From the cell containing the given text, extract its center point as (x, y) coordinate. 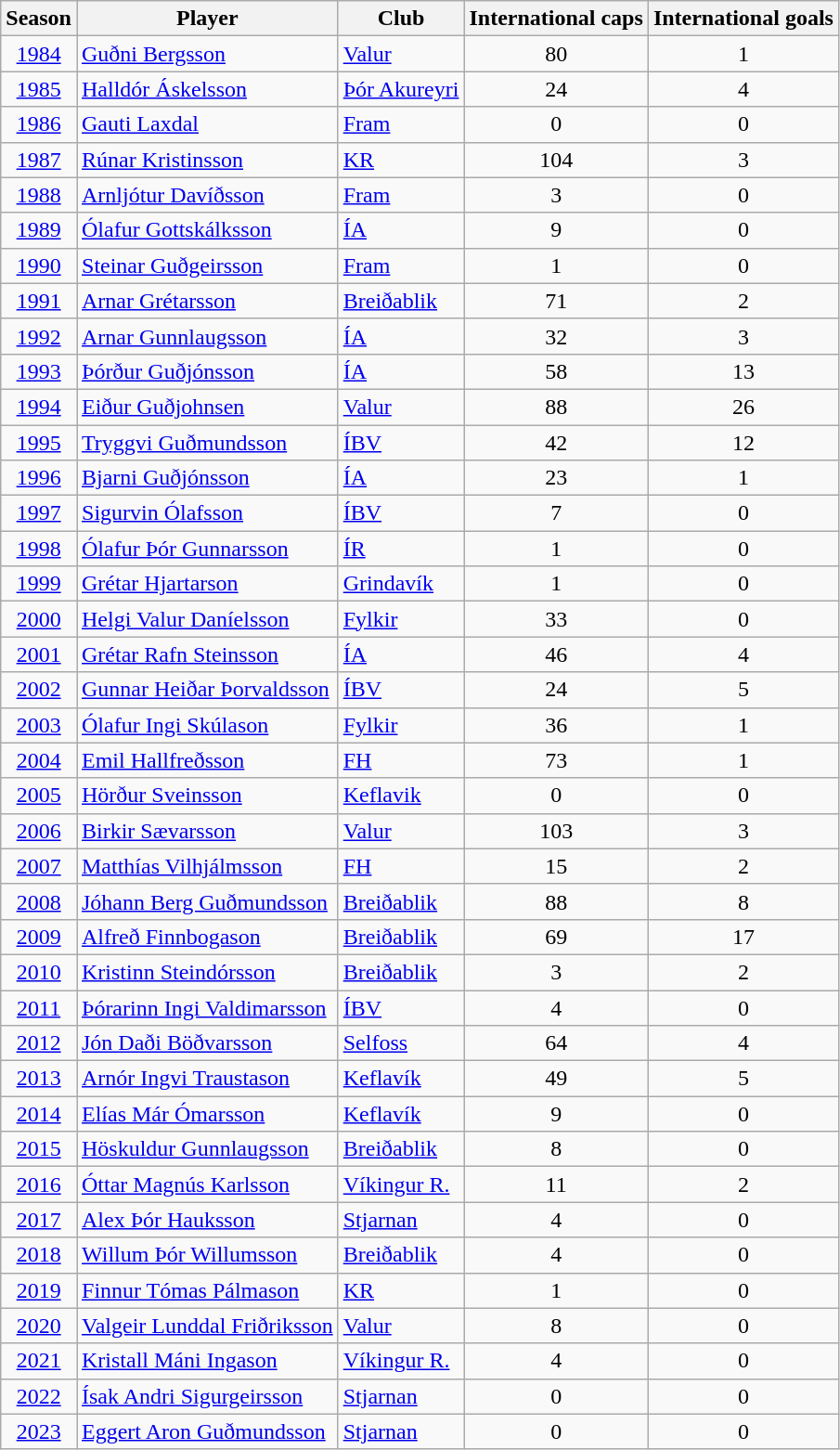
Guðni Bergsson (207, 54)
2020 (39, 1326)
2017 (39, 1220)
103 (556, 831)
Grindavík (401, 584)
Matthías Vilhjálmsson (207, 866)
Elías Már Ómarsson (207, 1114)
Höskuldur Gunnlaugsson (207, 1149)
1995 (39, 443)
Emil Hallfreðsson (207, 760)
2012 (39, 1043)
1996 (39, 478)
Tryggvi Guðmundsson (207, 443)
42 (556, 443)
Rúnar Kristinsson (207, 160)
13 (743, 371)
12 (743, 443)
Arnar Gunnlaugsson (207, 336)
2006 (39, 831)
Þór Akureyri (401, 89)
Gunnar Heiðar Þorvaldsson (207, 690)
2018 (39, 1255)
Hörður Sveinsson (207, 796)
Kristall Máni Ingason (207, 1361)
1984 (39, 54)
Season (39, 19)
Arnar Grétarsson (207, 301)
ÍR (401, 549)
2003 (39, 725)
International goals (743, 19)
Club (401, 19)
2004 (39, 760)
69 (556, 937)
58 (556, 371)
Valgeir Lunddal Friðriksson (207, 1326)
11 (556, 1185)
2009 (39, 937)
2000 (39, 619)
1999 (39, 584)
1990 (39, 265)
Keflavik (401, 796)
Ólafur Gottskálksson (207, 230)
2013 (39, 1079)
International caps (556, 19)
Eggert Aron Guðmundsson (207, 1431)
Helgi Valur Daníelsson (207, 619)
2011 (39, 1007)
2015 (39, 1149)
32 (556, 336)
1985 (39, 89)
Þórður Guðjónsson (207, 371)
2016 (39, 1185)
73 (556, 760)
2008 (39, 901)
1989 (39, 230)
Ísak Andri Sigurgeirsson (207, 1396)
1992 (39, 336)
71 (556, 301)
Ólafur Þór Gunnarsson (207, 549)
2002 (39, 690)
Alfreð Finnbogason (207, 937)
Eiður Guðjohnsen (207, 407)
2014 (39, 1114)
2007 (39, 866)
1986 (39, 124)
Kristinn Steindórsson (207, 972)
Willum Þór Willumsson (207, 1255)
1998 (39, 549)
15 (556, 866)
33 (556, 619)
2001 (39, 654)
1993 (39, 371)
Sigurvin Ólafsson (207, 513)
Halldór Áskelsson (207, 89)
46 (556, 654)
Finnur Tómas Pálmason (207, 1290)
26 (743, 407)
36 (556, 725)
Óttar Magnús Karlsson (207, 1185)
Þórarinn Ingi Valdimarsson (207, 1007)
2005 (39, 796)
Grétar Rafn Steinsson (207, 654)
Steinar Guðgeirsson (207, 265)
104 (556, 160)
2021 (39, 1361)
1997 (39, 513)
Alex Þór Hauksson (207, 1220)
Gauti Laxdal (207, 124)
1987 (39, 160)
Selfoss (401, 1043)
Player (207, 19)
23 (556, 478)
Jón Daði Böðvarsson (207, 1043)
Arnljótur Davíðsson (207, 195)
17 (743, 937)
2023 (39, 1431)
1991 (39, 301)
2022 (39, 1396)
2010 (39, 972)
1994 (39, 407)
Grétar Hjartarson (207, 584)
2019 (39, 1290)
7 (556, 513)
49 (556, 1079)
Arnór Ingvi Traustason (207, 1079)
Birkir Sævarsson (207, 831)
Bjarni Guðjónsson (207, 478)
1988 (39, 195)
64 (556, 1043)
Ólafur Ingi Skúlason (207, 725)
Jóhann Berg Guðmundsson (207, 901)
80 (556, 54)
